Return (X, Y) of the center of cell containing provided text 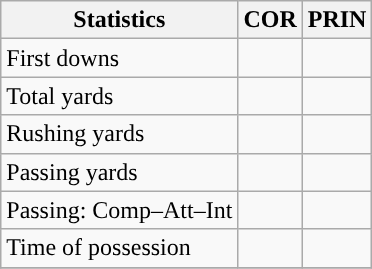
First downs (120, 58)
COR (270, 20)
Rushing yards (120, 134)
Passing: Comp–Att–Int (120, 210)
PRIN (337, 20)
Time of possession (120, 248)
Statistics (120, 20)
Passing yards (120, 172)
Total yards (120, 96)
